Output the (X, Y) coordinate of the center of the cell containing the given text.  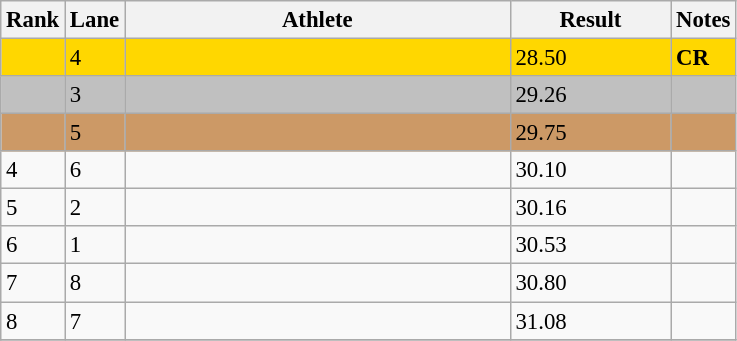
3 (95, 95)
Athlete (318, 20)
29.26 (590, 95)
30.80 (590, 283)
Result (590, 20)
CR (704, 58)
Rank (33, 20)
30.16 (590, 208)
29.75 (590, 133)
30.53 (590, 245)
31.08 (590, 321)
28.50 (590, 58)
1 (95, 245)
2 (95, 208)
30.10 (590, 170)
Lane (95, 20)
Notes (704, 20)
